From the cell containing the given text, extract its center point as [X, Y] coordinate. 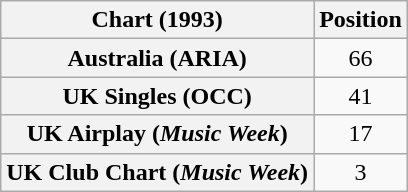
Position [361, 20]
UK Club Chart (Music Week) [158, 172]
UK Singles (OCC) [158, 96]
Australia (ARIA) [158, 58]
66 [361, 58]
UK Airplay (Music Week) [158, 134]
3 [361, 172]
17 [361, 134]
Chart (1993) [158, 20]
41 [361, 96]
